Identify which cell holds the provided text, then report its [X, Y] central coordinate. 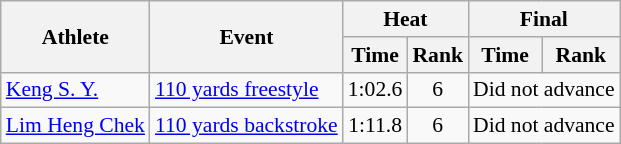
110 yards backstroke [246, 126]
Keng S. Y. [76, 90]
1:02.6 [376, 90]
Heat [406, 19]
110 yards freestyle [246, 90]
Lim Heng Chek [76, 126]
Final [544, 19]
1:11.8 [376, 126]
Event [246, 36]
Athlete [76, 36]
